Determine the (x, y) coordinate at the center of the cell enclosing the given text.  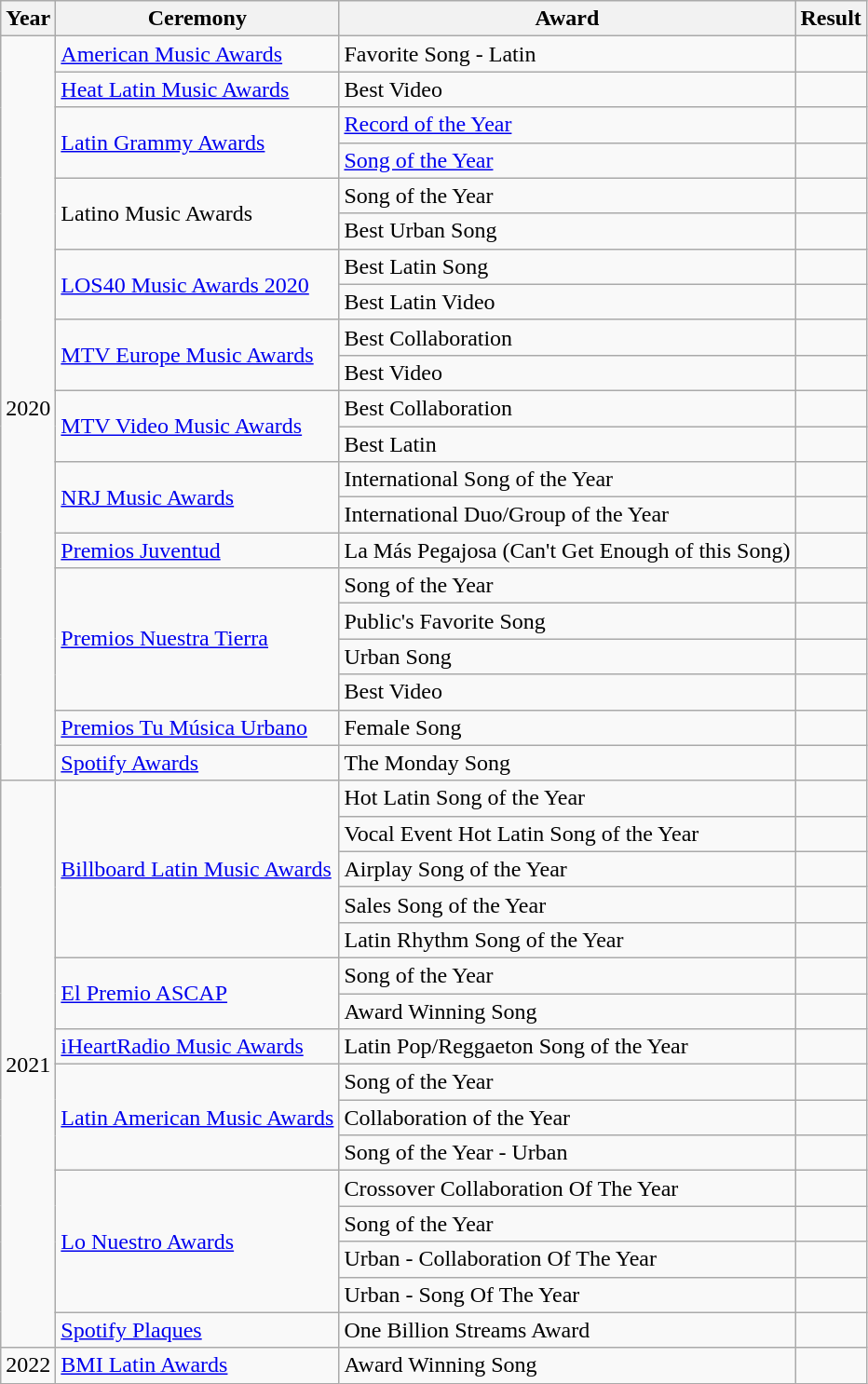
Favorite Song - Latin (567, 54)
iHeartRadio Music Awards (197, 1047)
Latin Pop/Reggaeton Song of the Year (567, 1047)
Urban - Collaboration Of The Year (567, 1259)
Premios Tu Música Urbano (197, 727)
Premios Juventud (197, 550)
Ceremony (197, 19)
MTV Video Music Awards (197, 426)
La Más Pegajosa (Can't Get Enough of this Song) (567, 550)
Latin American Music Awards (197, 1118)
Sales Song of the Year (567, 904)
El Premio ASCAP (197, 993)
Female Song (567, 727)
Record of the Year (567, 125)
Latino Music Awards (197, 213)
MTV Europe Music Awards (197, 355)
2021 (28, 1064)
Heat Latin Music Awards (197, 89)
Best Latin Song (567, 266)
Spotify Awards (197, 763)
Billboard Latin Music Awards (197, 869)
American Music Awards (197, 54)
2020 (28, 408)
Airplay Song of the Year (567, 869)
Award (567, 19)
One Billion Streams Award (567, 1330)
Song of the Year - Urban (567, 1153)
The Monday Song (567, 763)
Spotify Plaques (197, 1330)
Collaboration of the Year (567, 1118)
Urban - Song Of The Year (567, 1295)
International Duo/Group of the Year (567, 515)
Premios Nuestra Tierra (197, 639)
Result (831, 19)
Latin Grammy Awards (197, 142)
Best Latin Video (567, 302)
Best Latin (567, 444)
Urban Song (567, 657)
Hot Latin Song of the Year (567, 798)
Lo Nuestro Awards (197, 1242)
Public's Favorite Song (567, 621)
Year (28, 19)
International Song of the Year (567, 480)
BMI Latin Awards (197, 1365)
2022 (28, 1365)
NRJ Music Awards (197, 497)
LOS40 Music Awards 2020 (197, 284)
Best Urban Song (567, 231)
Vocal Event Hot Latin Song of the Year (567, 834)
Latin Rhythm Song of the Year (567, 940)
Crossover Collaboration Of The Year (567, 1188)
